Return (X, Y) of the center of cell containing provided text 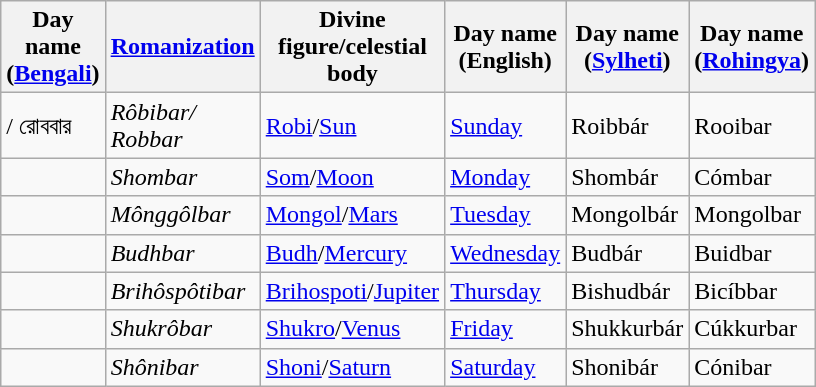
Day name (Rohingya) (752, 47)
Mongolbár (628, 215)
Romanization (182, 47)
Rôbibar/ Robbar (182, 126)
Shombár (628, 177)
Roibbár (628, 126)
/ রোববার (53, 126)
Day name (Bengali) (53, 47)
Cónibar (752, 367)
Shônibar (182, 367)
Day name (English) (506, 47)
Budh/Mercury (352, 253)
Thursday (506, 291)
Bishudbár (628, 291)
Day name (Sylheti) (628, 47)
Wednesday (506, 253)
Shombar (182, 177)
Shukkurbár (628, 329)
Mongol/Mars (352, 215)
Cúkkurbar (752, 329)
Shukrôbar (182, 329)
Mônggôlbar (182, 215)
Budbár (628, 253)
Divine figure/celestial body (352, 47)
Monday (506, 177)
Sunday (506, 126)
Shoni/Saturn (352, 367)
Shonibár (628, 367)
Tuesday (506, 215)
Rooibar (752, 126)
Bicíbbar (752, 291)
Budhbar (182, 253)
Brihospoti/Jupiter (352, 291)
Buidbar (752, 253)
Saturday (506, 367)
Brihôspôtibar (182, 291)
Cómbar (752, 177)
Shukro/Venus (352, 329)
Mongolbar (752, 215)
Robi/Sun (352, 126)
Som/Moon (352, 177)
Friday (506, 329)
